Return the (x, y) coordinate for the center point of the cell that contains the specified text.  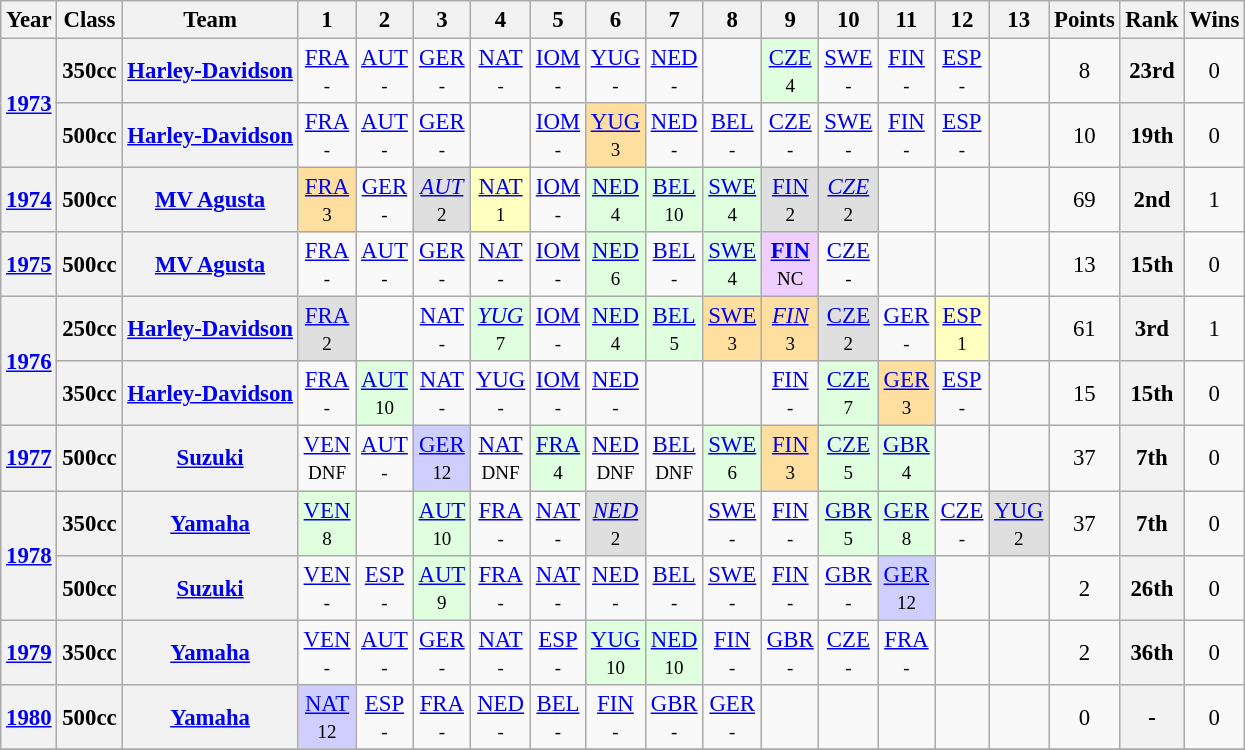
NAT12 (326, 716)
1975 (29, 264)
23rd (1152, 72)
YUG3 (615, 136)
250cc (90, 330)
BELDNF (674, 458)
Wins (1214, 20)
SWE3 (732, 330)
2nd (1152, 200)
YUG7 (501, 330)
FINNC (790, 264)
BEL10 (674, 200)
CZE4 (790, 72)
SWE6 (732, 458)
NEDDNF (615, 458)
3rd (1152, 330)
Rank (1152, 20)
11 (906, 20)
FRA4 (558, 458)
ESP1 (962, 330)
1979 (29, 652)
1976 (29, 362)
VEN8 (326, 524)
FRA3 (326, 200)
FRA2 (326, 330)
NED2 (615, 524)
Team (210, 20)
GER8 (906, 524)
YUG2 (1019, 524)
BEL5 (674, 330)
Points (1084, 20)
AUT9 (442, 588)
NAT1 (501, 200)
1974 (29, 200)
5 (558, 20)
YUG10 (615, 652)
NED10 (674, 652)
1978 (29, 556)
CZE7 (848, 394)
Year (29, 20)
AUT2 (442, 200)
12 (962, 20)
NATDNF (501, 458)
VENDNF (326, 458)
CZE5 (848, 458)
- (1152, 716)
1973 (29, 104)
4 (501, 20)
GER3 (906, 394)
Class (90, 20)
9 (790, 20)
61 (1084, 330)
1977 (29, 458)
69 (1084, 200)
36th (1152, 652)
6 (615, 20)
7 (674, 20)
GBR5 (848, 524)
19th (1152, 136)
3 (442, 20)
1980 (29, 716)
15 (1084, 394)
26th (1152, 588)
NED6 (615, 264)
FIN2 (790, 200)
GBR4 (906, 458)
